Determine the [x, y] coordinate at the center of the cell enclosing the given text.  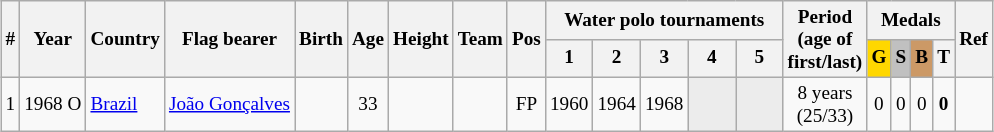
G [879, 58]
33 [368, 104]
5 [760, 58]
2 [617, 58]
Period(age offirst/last) [825, 40]
Pos [526, 40]
Height [422, 40]
Year [53, 40]
1964 [617, 104]
S [901, 58]
1968 [664, 104]
8 years(25/33) [825, 104]
Ref [974, 40]
1968 O [53, 104]
B [922, 58]
1960 [569, 104]
FP [526, 104]
Team [480, 40]
Country [125, 40]
Brazil [125, 104]
João Gonçalves [229, 104]
4 [712, 58]
Medals [911, 20]
# [10, 40]
T [944, 58]
Age [368, 40]
Birth [322, 40]
3 [664, 58]
Water polo tournaments [664, 20]
Flag bearer [229, 40]
